Pinpoint the cell where the given text exists, returning its (X, Y) midpoint coordinate. 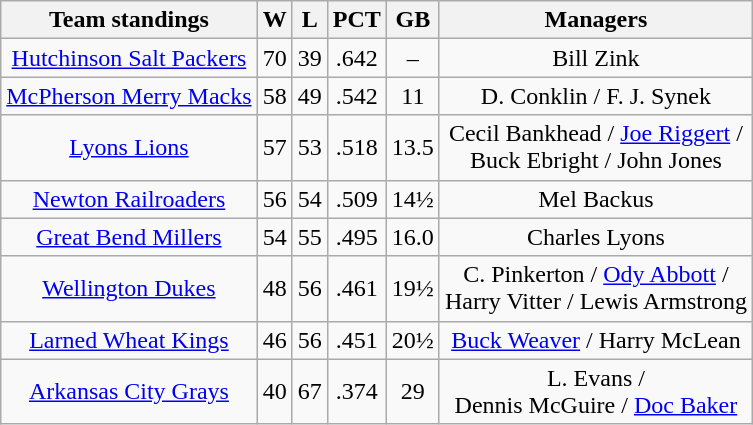
.642 (356, 58)
Larned Wheat Kings (129, 340)
.509 (356, 199)
Lyons Lions (129, 148)
40 (274, 392)
58 (274, 96)
.461 (356, 288)
.495 (356, 237)
11 (412, 96)
Buck Weaver / Harry McLean (596, 340)
70 (274, 58)
Hutchinson Salt Packers (129, 58)
.451 (356, 340)
Charles Lyons (596, 237)
19½ (412, 288)
Bill Zink (596, 58)
.542 (356, 96)
Wellington Dukes (129, 288)
C. Pinkerton / Ody Abbott / Harry Vitter / Lewis Armstrong (596, 288)
Mel Backus (596, 199)
39 (310, 58)
46 (274, 340)
Managers (596, 20)
57 (274, 148)
Arkansas City Grays (129, 392)
PCT (356, 20)
GB (412, 20)
49 (310, 96)
.374 (356, 392)
McPherson Merry Macks (129, 96)
L. Evans / Dennis McGuire / Doc Baker (596, 392)
D. Conklin / F. J. Synek (596, 96)
20½ (412, 340)
14½ (412, 199)
– (412, 58)
.518 (356, 148)
29 (412, 392)
55 (310, 237)
Great Bend Millers (129, 237)
Newton Railroaders (129, 199)
L (310, 20)
53 (310, 148)
16.0 (412, 237)
67 (310, 392)
Cecil Bankhead / Joe Riggert /Buck Ebright / John Jones (596, 148)
48 (274, 288)
Team standings (129, 20)
W (274, 20)
13.5 (412, 148)
